Pinpoint the cell where the given text exists, returning its (x, y) midpoint coordinate. 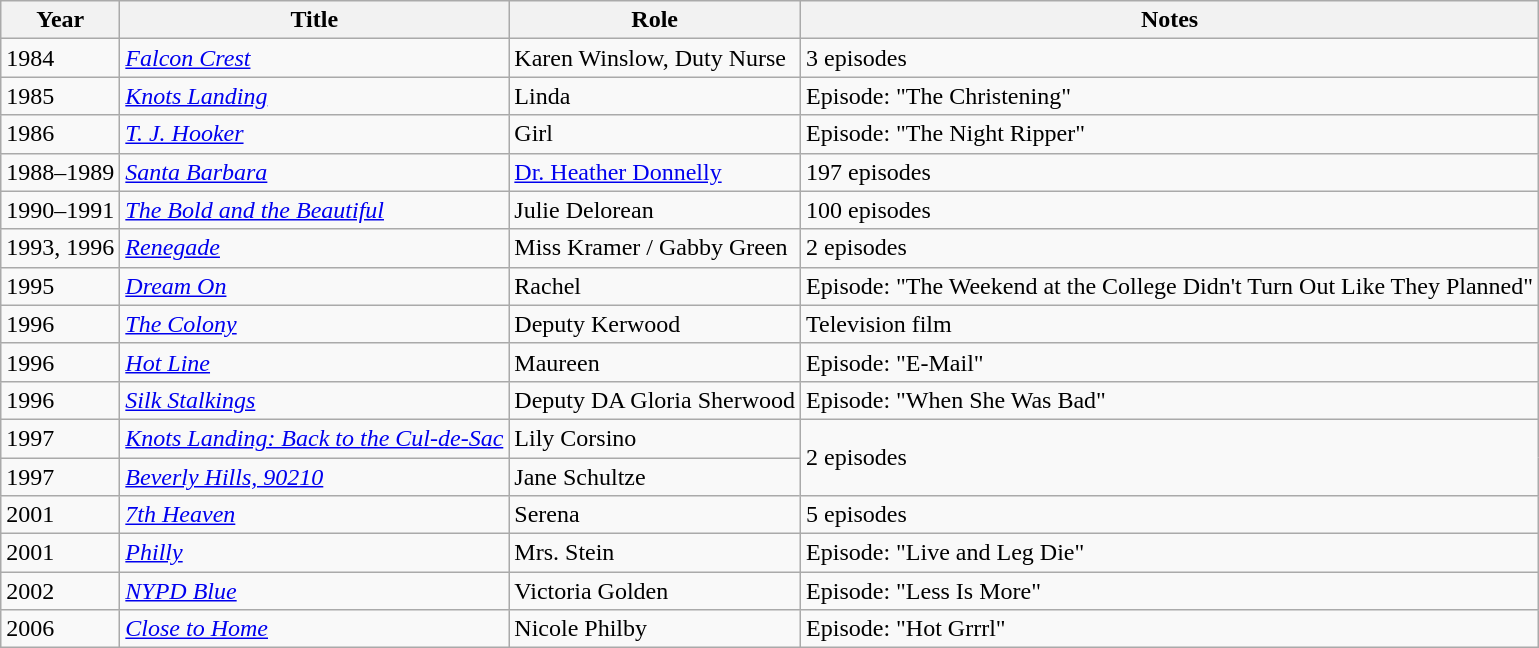
Renegade (314, 248)
Television film (1170, 324)
Episode: "Live and Leg Die" (1170, 553)
Deputy DA Gloria Sherwood (655, 400)
Episode: "The Weekend at the College Didn't Turn Out Like They Planned" (1170, 286)
Victoria Golden (655, 591)
Linda (655, 96)
Episode: "Hot Grrrl" (1170, 629)
Hot Line (314, 362)
Episode: "Less Is More" (1170, 591)
1995 (60, 286)
Notes (1170, 20)
Santa Barbara (314, 172)
Silk Stalkings (314, 400)
The Bold and the Beautiful (314, 210)
Dr. Heather Donnelly (655, 172)
Title (314, 20)
3 episodes (1170, 58)
Philly (314, 553)
Beverly Hills, 90210 (314, 477)
Girl (655, 134)
Episode: "E-Mail" (1170, 362)
Deputy Kerwood (655, 324)
Maureen (655, 362)
Nicole Philby (655, 629)
Mrs. Stein (655, 553)
1986 (60, 134)
Role (655, 20)
Episode: "The Christening" (1170, 96)
197 episodes (1170, 172)
Close to Home (314, 629)
Knots Landing: Back to the Cul-de-Sac (314, 438)
1985 (60, 96)
T. J. Hooker (314, 134)
The Colony (314, 324)
Dream On (314, 286)
Year (60, 20)
Episode: "The Night Ripper" (1170, 134)
Jane Schultze (655, 477)
Serena (655, 515)
7th Heaven (314, 515)
Julie Delorean (655, 210)
100 episodes (1170, 210)
NYPD Blue (314, 591)
1990–1991 (60, 210)
5 episodes (1170, 515)
2006 (60, 629)
Episode: "When She Was Bad" (1170, 400)
Rachel (655, 286)
1984 (60, 58)
Knots Landing (314, 96)
1988–1989 (60, 172)
Miss Kramer / Gabby Green (655, 248)
Lily Corsino (655, 438)
1993, 1996 (60, 248)
Falcon Crest (314, 58)
2002 (60, 591)
Karen Winslow, Duty Nurse (655, 58)
